Locate the cell with the specified text and output its (x, y) center coordinate. 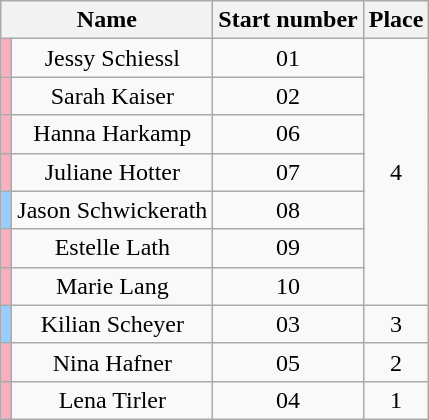
Hanna Harkamp (112, 134)
Nina Hafner (112, 362)
Jessy Schiessl (112, 58)
03 (288, 324)
Juliane Hotter (112, 172)
07 (288, 172)
05 (288, 362)
06 (288, 134)
10 (288, 286)
Kilian Scheyer (112, 324)
Sarah Kaiser (112, 96)
Place (396, 20)
Name (107, 20)
02 (288, 96)
Lena Tirler (112, 400)
Marie Lang (112, 286)
3 (396, 324)
2 (396, 362)
09 (288, 248)
08 (288, 210)
Start number (288, 20)
Estelle Lath (112, 248)
04 (288, 400)
Jason Schwickerath (112, 210)
01 (288, 58)
4 (396, 172)
1 (396, 400)
